Return the [x, y] coordinate for the center point of the cell that contains the specified text.  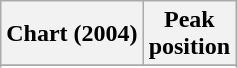
Chart (2004) [72, 34]
Peakposition [189, 34]
